Extract the [x, y] coordinate from the center of the cell holding the provided text.  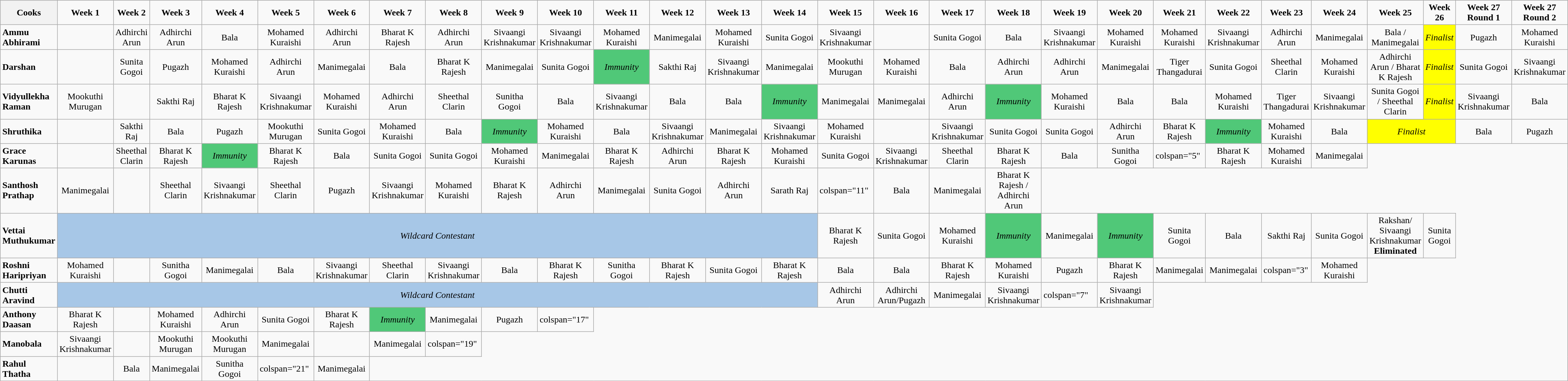
Week 24 [1339, 13]
Adhirchi Arun / Bharat K Rajesh [1395, 67]
Week 10 [565, 13]
colspan="21" [286, 369]
Manobala [29, 344]
Santhosh Prathap [29, 190]
Rakshan/ Sivaangi Krishnakumar Eliminated [1395, 236]
Week 2 [131, 13]
Week 17 [957, 13]
Cooks [29, 13]
Week 14 [789, 13]
Week 26 [1440, 13]
colspan="7" [1069, 295]
Adhirchi Arun/Pugazh [902, 295]
Week 27 Round 2 [1540, 13]
Week 21 [1179, 13]
colspan="11" [845, 190]
Week 4 [229, 13]
Week 15 [845, 13]
Chutti Aravind [29, 295]
colspan="19" [454, 344]
Week 13 [734, 13]
Sunita Gogoi / Sheethal Clarin [1395, 102]
colspan="5" [1179, 156]
Week 18 [1013, 13]
Shruthika [29, 131]
Week 19 [1069, 13]
Week 5 [286, 13]
Ammu Abhirami [29, 37]
Roshni Haripriyan [29, 270]
Grace Karunas [29, 156]
colspan="3" [1286, 270]
Week 22 [1233, 13]
Week 9 [509, 13]
Week 12 [677, 13]
Sarath Raj [789, 190]
Week 6 [342, 13]
Bharat K Rajesh / Adhirchi Arun [1013, 190]
Week 20 [1125, 13]
Rahul Thatha [29, 369]
Week 3 [176, 13]
Vidyullekha Raman [29, 102]
Week 25 [1395, 13]
Week 23 [1286, 13]
Darshan [29, 67]
Vettai Muthukumar [29, 236]
Week 11 [622, 13]
colspan="17" [565, 319]
Week 7 [397, 13]
Week 8 [454, 13]
Week 1 [85, 13]
Week 27 Round 1 [1483, 13]
Bala / Manimegalai [1395, 37]
Anthony Daasan [29, 319]
Week 16 [902, 13]
